Locate the cell with the specified text and output its [X, Y] center coordinate. 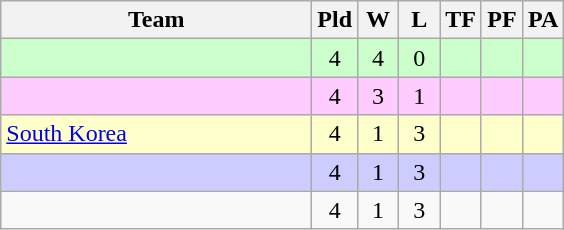
Team [156, 20]
PF [502, 20]
0 [420, 58]
W [378, 20]
TF [461, 20]
PA [542, 20]
South Korea [156, 134]
L [420, 20]
Pld [335, 20]
